Find where the given text appears and provide that cell's center as [x, y] coordinate. 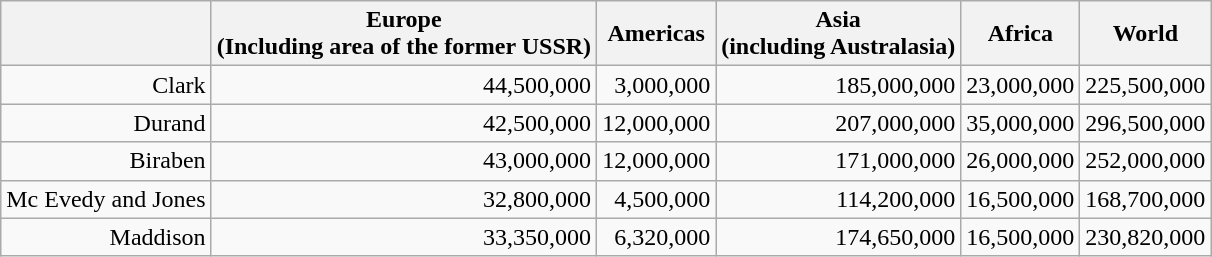
World [1146, 34]
230,820,000 [1146, 237]
3,000,000 [656, 85]
33,350,000 [404, 237]
42,500,000 [404, 123]
168,700,000 [1146, 199]
23,000,000 [1020, 85]
Maddison [106, 237]
114,200,000 [838, 199]
171,000,000 [838, 161]
Europe(Including area of the former USSR) [404, 34]
43,000,000 [404, 161]
Biraben [106, 161]
4,500,000 [656, 199]
32,800,000 [404, 199]
Americas [656, 34]
6,320,000 [656, 237]
Asia(including Australasia) [838, 34]
Clark [106, 85]
174,650,000 [838, 237]
296,500,000 [1146, 123]
26,000,000 [1020, 161]
185,000,000 [838, 85]
225,500,000 [1146, 85]
44,500,000 [404, 85]
252,000,000 [1146, 161]
Africa [1020, 34]
Durand [106, 123]
Mc Evedy and Jones [106, 199]
207,000,000 [838, 123]
35,000,000 [1020, 123]
